Provide the [x, y] coordinate of the cell's center where the given text is located.  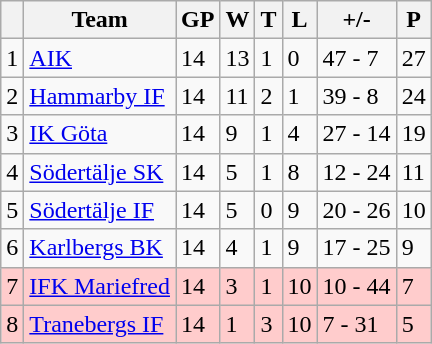
13 [238, 58]
27 - 14 [356, 134]
6 [12, 248]
Karlbergs BK [100, 248]
P [414, 20]
19 [414, 134]
AIK [100, 58]
47 - 7 [356, 58]
17 - 25 [356, 248]
27 [414, 58]
L [300, 20]
+/- [356, 20]
24 [414, 96]
Södertälje IF [100, 210]
Team [100, 20]
39 - 8 [356, 96]
Södertälje SK [100, 172]
T [268, 20]
Tranebergs IF [100, 324]
Hammarby IF [100, 96]
7 - 31 [356, 324]
IFK Mariefred [100, 286]
20 - 26 [356, 210]
10 - 44 [356, 286]
IK Göta [100, 134]
12 - 24 [356, 172]
W [238, 20]
GP [198, 20]
